Identify which cell holds the provided text, then report its [x, y] central coordinate. 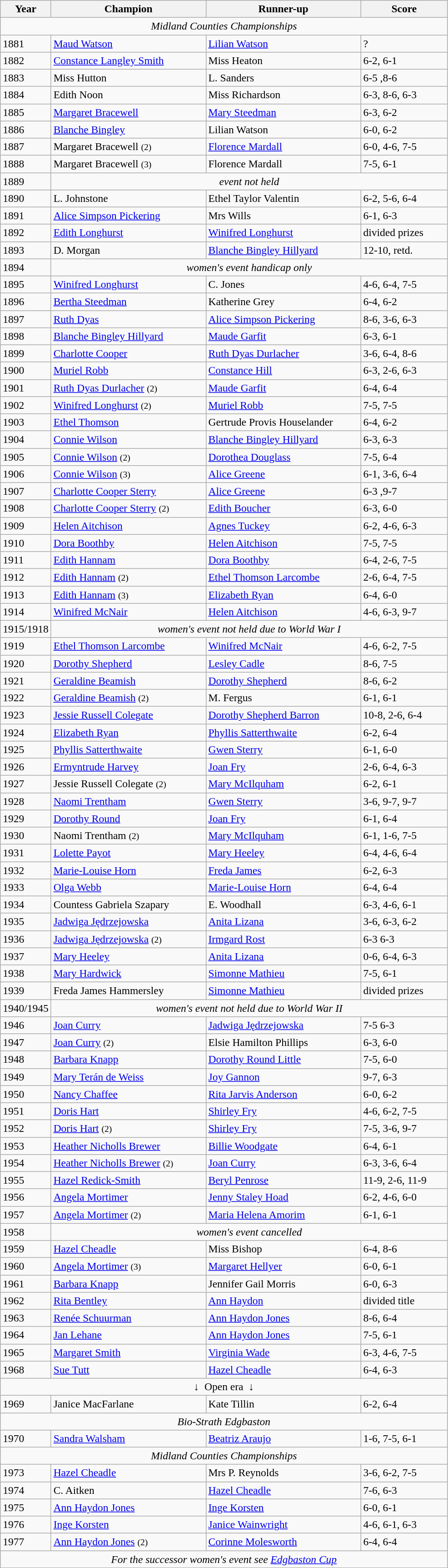
Freda James Hammersley [128, 990]
6-1, 6-0 [404, 749]
Edith Hannam [128, 560]
Sandra Walsham [128, 1438]
6-3, 6-3 [404, 439]
6-2, 5-6, 6-4 [404, 198]
1976 [25, 1524]
Margaret Bracewell (3) [128, 164]
1965 [25, 1352]
10-8, 2-6, 6-4 [404, 715]
1953 [25, 1146]
6-4, 6-1 [404, 1146]
12-10, retd. [404, 250]
1881 [25, 43]
6-2, 6-3 [404, 870]
Katherine Grey [284, 302]
Charlotte Cooper [128, 353]
Bertha Steedman [128, 302]
6-3, 8-6, 6-3 [404, 95]
Angela Mortimer [128, 1197]
1960 [25, 1266]
Charlotte Cooper Sterry [128, 491]
Jan Lehane [128, 1335]
Hazel Redick-Smith [128, 1180]
Mary Steedman [284, 112]
Heather Nicholls Brewer (2) [128, 1163]
Nancy Chaffee [128, 1094]
Olga Webb [128, 887]
Runner-up [284, 9]
1907 [25, 491]
1913 [25, 594]
6-2, 4-6, 6-3 [404, 526]
Renée Schuurman [128, 1318]
1951 [25, 1111]
Geraldine Beamish [128, 681]
Angela Mortimer (3) [128, 1266]
Ethel Thomson [128, 422]
Dorothy Round Little [284, 1060]
1964 [25, 1335]
6-4, 2-6, 7-5 [404, 560]
Irmgard Rost [284, 939]
1911 [25, 560]
1904 [25, 439]
3-6, 6-2, 7-5 [404, 1473]
1894 [25, 267]
1931 [25, 853]
Lesley Cadle [284, 663]
6-4, 6-3 [404, 1370]
6-0, 6-3 [404, 1283]
1902 [25, 405]
Naomi Trentham (2) [128, 835]
1892 [25, 233]
8-6, 7-5 [404, 663]
6-4, 4-6, 6-4 [404, 853]
Miss Richardson [284, 95]
1932 [25, 870]
7-5, 3-6, 9-7 [404, 1128]
Miss Heaton [284, 60]
1919 [25, 646]
Beryl Penrose [284, 1180]
1935 [25, 922]
7-5, 6-0 [404, 1060]
Countess Gabriela Szapary [128, 905]
1903 [25, 422]
6-4, 8-6 [404, 1249]
1882 [25, 60]
6-3, 6-2 [404, 112]
6-3, 6-1 [404, 336]
Maria Helena Amorim [284, 1215]
1884 [25, 95]
E. Woodhall [284, 905]
1946 [25, 1025]
9-7, 6-3 [404, 1077]
Janice MacFarlane [128, 1404]
1947 [25, 1042]
1900 [25, 371]
1905 [25, 457]
1926 [25, 767]
2-6, 6-4, 6-3 [404, 767]
1950 [25, 1094]
1925 [25, 749]
Beatriz Araujo [284, 1438]
1970 [25, 1438]
1921 [25, 681]
Connie Wilson [128, 439]
6-1, 6-3 [404, 216]
Bio-Strath Edgbaston [224, 1421]
4-6, 6-4, 7-5 [404, 284]
Doris Hart [128, 1111]
1899 [25, 353]
Lolette Payot [128, 853]
1934 [25, 905]
Margaret Bracewell [128, 112]
1-6, 7-5, 6-1 [404, 1438]
1973 [25, 1473]
Margaret Bracewell (2) [128, 146]
1891 [25, 216]
Jessie Russell Colegate [128, 715]
L. Johnstone [128, 198]
6-3, 3-6, 6-4 [404, 1163]
Miss Hutton [128, 78]
11-9, 2-6, 11-9 [404, 1180]
Ruth Dyas Durlacher (2) [128, 388]
1939 [25, 990]
women's event not held due to World War II [249, 1008]
Edith Hannam (2) [128, 577]
Naomi Trentham [128, 801]
Edith Boucher [284, 508]
1969 [25, 1404]
6-2, 4-6, 6-0 [404, 1197]
3-6, 6-3, 6-2 [404, 922]
Ermyntrude Harvey [128, 767]
1906 [25, 474]
1914 [25, 612]
0-6, 6-4, 6-3 [404, 956]
Mrs P. Reynolds [284, 1473]
Jenny Staley Hoad [284, 1197]
Billie Woodgate [284, 1146]
4-6, 6-1, 6-3 [404, 1524]
For the successor women's event see Edgbaston Cup [224, 1559]
Score [404, 9]
1910 [25, 543]
1896 [25, 302]
Year [25, 9]
Sue Tutt [128, 1370]
Freda James [284, 870]
8-6, 3-6, 6-3 [404, 319]
1915/1918 [25, 629]
1949 [25, 1077]
1887 [25, 146]
C. Jones [284, 284]
Rita Bentley [128, 1301]
1940/1945 [25, 1008]
Margaret Smith [128, 1352]
1886 [25, 130]
1961 [25, 1283]
Miss Bishop [284, 1249]
Winifred Longhurst (2) [128, 405]
1958 [25, 1232]
1924 [25, 732]
1897 [25, 319]
1968 [25, 1370]
1974 [25, 1490]
Constance Langley Smith [128, 60]
Dorothy Round [128, 819]
L. Sanders [284, 78]
Ruth Dyas Durlacher [284, 353]
3-6, 6-4, 8-6 [404, 353]
? [404, 43]
1930 [25, 835]
Champion [128, 9]
Doris Hart (2) [128, 1128]
6-3, 4-6, 6-1 [404, 905]
1908 [25, 508]
Ann Haydon Jones (2) [128, 1542]
1928 [25, 801]
1912 [25, 577]
M. Fergus [284, 698]
Edith Noon [128, 95]
1885 [25, 112]
women's event handicap only [249, 267]
Geraldine Beamish (2) [128, 698]
1929 [25, 819]
Constance Hill [284, 371]
Mary Terán de Weiss [128, 1077]
Joy Gannon [284, 1077]
women's event cancelled [249, 1232]
6-1, 6-4 [404, 819]
1898 [25, 336]
1909 [25, 526]
7-5 6-3 [404, 1025]
6-4, 6-0 [404, 594]
1956 [25, 1197]
Mrs Wills [284, 216]
1889 [25, 181]
Ruth Dyas [128, 319]
1962 [25, 1301]
6-1, 1-6, 7-5 [404, 835]
Charlotte Cooper Sterry (2) [128, 508]
Angela Mortimer (2) [128, 1215]
Kate Tillin [284, 1404]
Dorothy Shepherd Barron [284, 715]
Janice Wainwright [284, 1524]
1955 [25, 1180]
Joan Curry (2) [128, 1042]
1927 [25, 784]
1933 [25, 887]
Jessie Russell Colegate (2) [128, 784]
1922 [25, 698]
Heather Nicholls Brewer [128, 1146]
6-0, 4-6, 7-5 [404, 146]
women's event not held due to World War I [249, 629]
Gertrude Provis Houselander [284, 422]
8-6, 6-4 [404, 1318]
Maud Watson [128, 43]
1938 [25, 973]
1937 [25, 956]
7-6, 6-3 [404, 1490]
Agnes Tuckey [284, 526]
4-6, 6-3, 9-7 [404, 612]
1948 [25, 1060]
Margaret Hellyer [284, 1266]
8-6, 6-2 [404, 681]
2-6, 6-4, 7-5 [404, 577]
1893 [25, 250]
7-5, 6-4 [404, 457]
Edith Longhurst [128, 233]
1959 [25, 1249]
Ethel Taylor Valentin [284, 198]
1954 [25, 1163]
1977 [25, 1542]
Dorothea Douglass [284, 457]
1890 [25, 198]
1957 [25, 1215]
1883 [25, 78]
Virginia Wade [284, 1352]
1920 [25, 663]
1963 [25, 1318]
6-3 6-3 [404, 939]
1895 [25, 284]
6-3 ,9-7 [404, 491]
event not held [249, 181]
Rita Jarvis Anderson [284, 1094]
1936 [25, 939]
Jennifer Gail Morris [284, 1283]
Jadwiga Jędrzejowska (2) [128, 939]
Blanche Bingley [128, 130]
6-3, 2-6, 6-3 [404, 371]
Connie Wilson (2) [128, 457]
Corinne Molesworth [284, 1542]
1901 [25, 388]
6-3, 4-6, 7-5 [404, 1352]
Connie Wilson (3) [128, 474]
3-6, 9-7, 9-7 [404, 801]
6-5 ,8-6 [404, 78]
Elsie Hamilton Phillips [284, 1042]
1952 [25, 1128]
1923 [25, 715]
6-1, 3-6, 6-4 [404, 474]
C. Aitken [128, 1490]
1888 [25, 164]
Mary Hardwick [128, 973]
1975 [25, 1508]
↓ Open era ↓ [224, 1387]
Ann Haydon [284, 1301]
Edith Hannam (3) [128, 594]
D. Morgan [128, 250]
divided title [404, 1301]
